Return (x, y) of the center of cell containing provided text 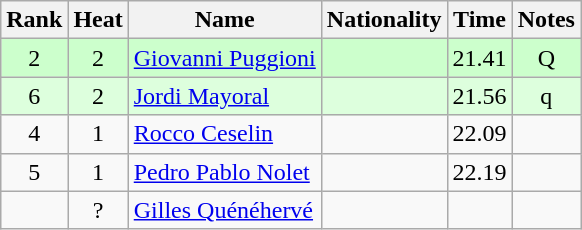
Heat (98, 20)
21.41 (480, 58)
6 (34, 96)
q (546, 96)
Name (224, 20)
Gilles Quénéhervé (224, 210)
4 (34, 134)
5 (34, 172)
Notes (546, 20)
Time (480, 20)
Giovanni Puggioni (224, 58)
Rocco Ceselin (224, 134)
Rank (34, 20)
Jordi Mayoral (224, 96)
22.09 (480, 134)
Q (546, 58)
? (98, 210)
Pedro Pablo Nolet (224, 172)
Nationality (384, 20)
22.19 (480, 172)
21.56 (480, 96)
